Capture the cell that displays the provided text and extract its (x, y) central coordinate. 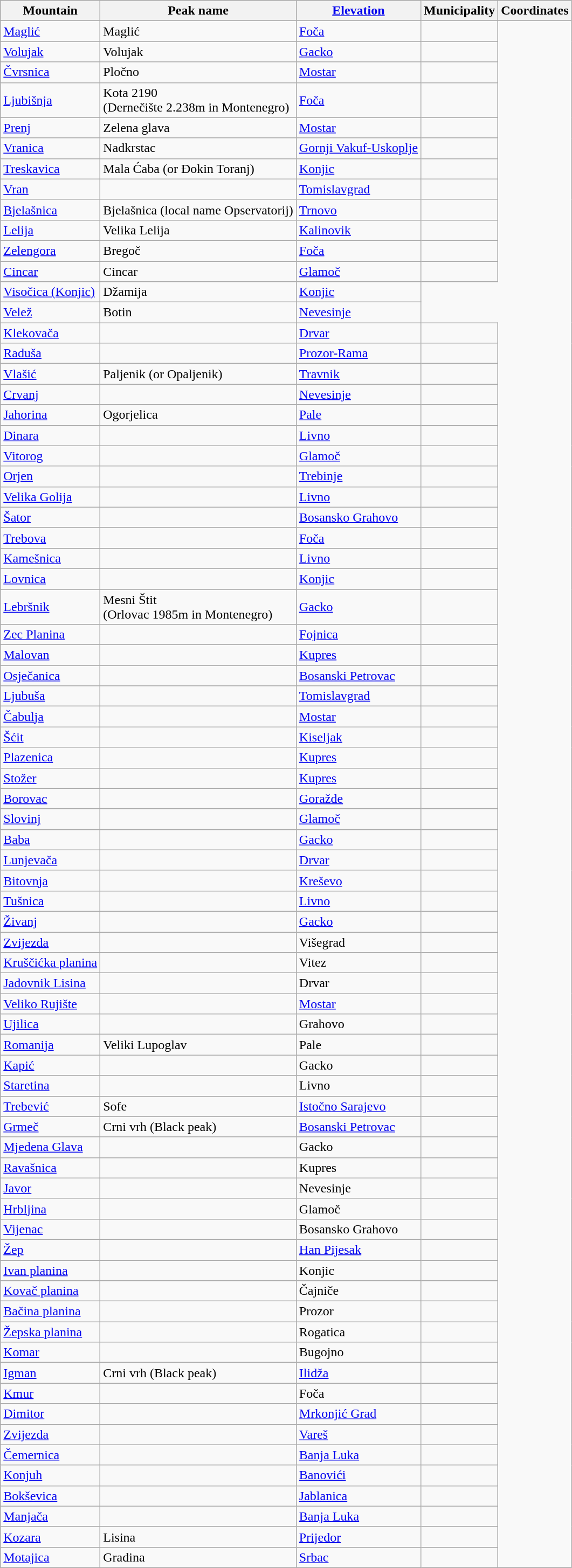
Plazenica (51, 758)
Coordinates (535, 11)
Peak name (198, 11)
Sofe (198, 1106)
Dimitor (51, 1414)
Zelena glava (198, 128)
Jablanica (358, 1496)
Lunjevača (51, 860)
Žepska planina (51, 1332)
Mountain (51, 11)
Vlašić (51, 374)
Gradina (198, 1557)
Hrbljina (51, 1209)
Vitorog (51, 456)
Bugojno (358, 1352)
Elevation (358, 11)
Bitovnja (51, 880)
Bjelašnica (local name Opservatorij) (198, 210)
Municipality (459, 11)
Jadovnik Lisina (51, 983)
Mjedena Glava (51, 1147)
Kmur (51, 1393)
Javor (51, 1188)
Kovač planina (51, 1291)
Ujilica (51, 1024)
Ljubuša (51, 696)
Treskavica (51, 169)
Vareš (358, 1434)
Osječanica (51, 676)
Ravašnica (51, 1168)
Staretina (51, 1086)
Mala Ćaba (or Đokin Toranj) (198, 169)
Srbac (358, 1557)
Džamija (198, 292)
Čvrsnica (51, 72)
Kapić (51, 1065)
Vranica (51, 148)
Lebršnik (51, 607)
Prozor-Rama (358, 353)
Bregoč (198, 251)
Veliko Rujište (51, 1004)
Orjen (51, 476)
Vitez (358, 963)
Trnovo (358, 210)
Šćit (51, 737)
Čemernica (51, 1455)
Prenj (51, 128)
Tušnica (51, 901)
Velika Golija (51, 497)
Banovići (358, 1475)
Motajica (51, 1557)
Ljubišnja (51, 100)
Trebević (51, 1106)
Rogatica (358, 1332)
Zec Planina (51, 635)
Kruščićka planina (51, 963)
Han Pijesak (358, 1250)
Paljenik (or Opaljenik) (198, 374)
Botin (198, 313)
Borovac (51, 799)
Čajniče (358, 1291)
Bačina planina (51, 1312)
Ivan planina (51, 1270)
Manjača (51, 1516)
Pločno (198, 72)
Ogorjelica (198, 415)
Igman (51, 1373)
Grmeč (51, 1127)
Goražde (358, 799)
Živanj (51, 921)
Velika Lelija (198, 230)
Šator (51, 517)
Vijenac (51, 1229)
Travnik (358, 374)
Lovnica (51, 579)
Čabulja (51, 717)
Nadkrstac (198, 148)
Klekovača (51, 333)
Romanija (51, 1045)
Konjuh (51, 1475)
Veliki Lupoglav (198, 1045)
Fojnica (358, 635)
Gornji Vakuf-Uskoplje (358, 148)
Višegrad (358, 942)
Trebova (51, 538)
Lelija (51, 230)
Mrkonjić Grad (358, 1414)
Kreševo (358, 880)
Bokševica (51, 1496)
Bjelašnica (51, 210)
Visočica (Konjic) (51, 292)
Vran (51, 189)
Trebinje (358, 476)
Dinara (51, 435)
Kalinovik (358, 230)
Velež (51, 313)
Kota 2190(Dernečište 2.238m in Montenegro) (198, 100)
Baba (51, 839)
Raduša (51, 353)
Kamešnica (51, 558)
Prozor (358, 1312)
Malovan (51, 655)
Mesni Štit(Orlovac 1985m in Montenegro) (198, 607)
Zelengora (51, 251)
Prijedor (358, 1537)
Kiseljak (358, 737)
Grahovo (358, 1024)
Stožer (51, 778)
Lisina (198, 1537)
Istočno Sarajevo (358, 1106)
Žep (51, 1250)
Crvanj (51, 394)
Komar (51, 1352)
Jahorina (51, 415)
Slovinj (51, 819)
Kozara (51, 1537)
Ilidža (358, 1373)
